Return (x, y) of the center of cell containing provided text 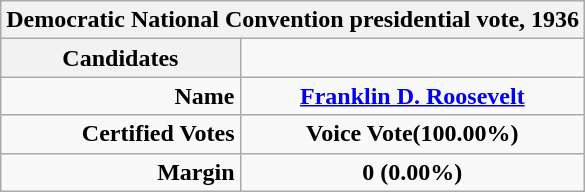
0 (0.00%) (412, 172)
Candidates (120, 58)
Franklin D. Roosevelt (412, 96)
Margin (120, 172)
Certified Votes (120, 134)
Voice Vote(100.00%) (412, 134)
Name (120, 96)
Democratic National Convention presidential vote, 1936 (293, 20)
